Pinpoint the cell where the given text exists, returning its (X, Y) midpoint coordinate. 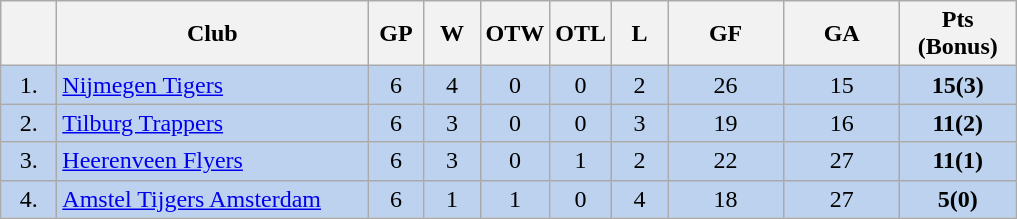
16 (842, 123)
Pts (Bonus) (958, 34)
GF (726, 34)
5(0) (958, 199)
11(1) (958, 161)
11(2) (958, 123)
GA (842, 34)
18 (726, 199)
3. (29, 161)
OTL (581, 34)
22 (726, 161)
Heerenveen Flyers (212, 161)
2. (29, 123)
Club (212, 34)
L (640, 34)
15(3) (958, 85)
Amstel Tijgers Amsterdam (212, 199)
GP (396, 34)
W (452, 34)
26 (726, 85)
Nijmegen Tigers (212, 85)
19 (726, 123)
Tilburg Trappers (212, 123)
1. (29, 85)
15 (842, 85)
OTW (515, 34)
4. (29, 199)
